Return the [x, y] coordinate for the center point of the cell that contains the specified text.  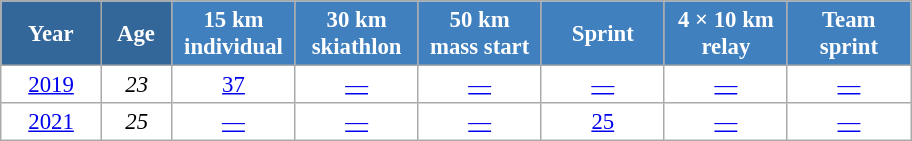
2021 [52, 122]
30 km skiathlon [356, 34]
Year [52, 34]
50 km mass start [480, 34]
4 × 10 km relay [726, 34]
Age [136, 34]
2019 [52, 85]
Sprint [602, 34]
15 km individual [234, 34]
Team sprint [848, 34]
23 [136, 85]
37 [234, 85]
